For the text-containing cell, return its midpoint in [X, Y] coordinate format. 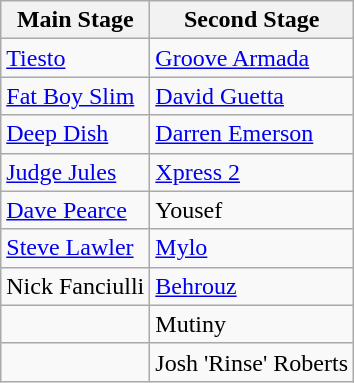
Xpress 2 [252, 172]
Judge Jules [76, 172]
Dave Pearce [76, 210]
David Guetta [252, 96]
Mutiny [252, 324]
Yousef [252, 210]
Groove Armada [252, 58]
Fat Boy Slim [76, 96]
Second Stage [252, 20]
Deep Dish [76, 134]
Josh 'Rinse' Roberts [252, 362]
Behrouz [252, 286]
Nick Fanciulli [76, 286]
Mylo [252, 248]
Tiesto [76, 58]
Main Stage [76, 20]
Darren Emerson [252, 134]
Steve Lawler [76, 248]
